From the cell containing the given text, extract its center point as [X, Y] coordinate. 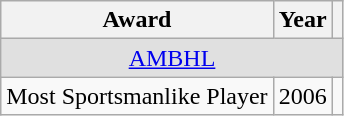
Award [137, 20]
2006 [302, 96]
Year [302, 20]
Most Sportsmanlike Player [137, 96]
AMBHL [172, 58]
